Pinpoint the cell where the given text exists, returning its [X, Y] midpoint coordinate. 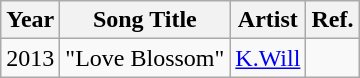
K.Will [268, 58]
Year [30, 20]
2013 [30, 58]
Song Title [145, 20]
"Love Blossom" [145, 58]
Artist [268, 20]
Ref. [332, 20]
